Detect which cell encompasses the target text, then output its (X, Y) center coordinate. 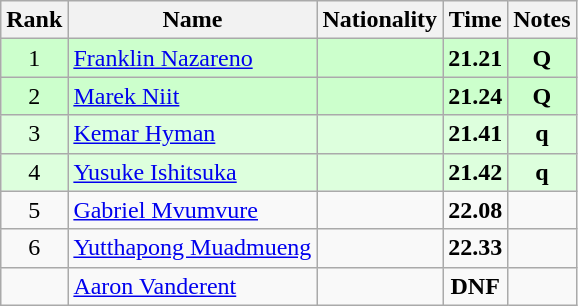
Kemar Hyman (192, 134)
3 (34, 134)
Aaron Vanderent (192, 286)
Franklin Nazareno (192, 58)
21.42 (476, 172)
Rank (34, 20)
21.41 (476, 134)
Yutthapong Muadmueng (192, 248)
6 (34, 248)
22.08 (476, 210)
2 (34, 96)
21.24 (476, 96)
Gabriel Mvumvure (192, 210)
4 (34, 172)
DNF (476, 286)
1 (34, 58)
Notes (542, 20)
5 (34, 210)
Name (192, 20)
22.33 (476, 248)
Time (476, 20)
Nationality (380, 20)
Marek Niit (192, 96)
21.21 (476, 58)
Yusuke Ishitsuka (192, 172)
